Locate the cell with the specified text and output its (X, Y) center coordinate. 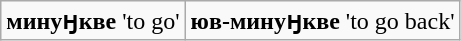
минуӈкве 'to go' (93, 21)
юв-минуӈкве 'to go back' (322, 21)
